Provide the (x, y) coordinate of the cell's center where the given text is located.  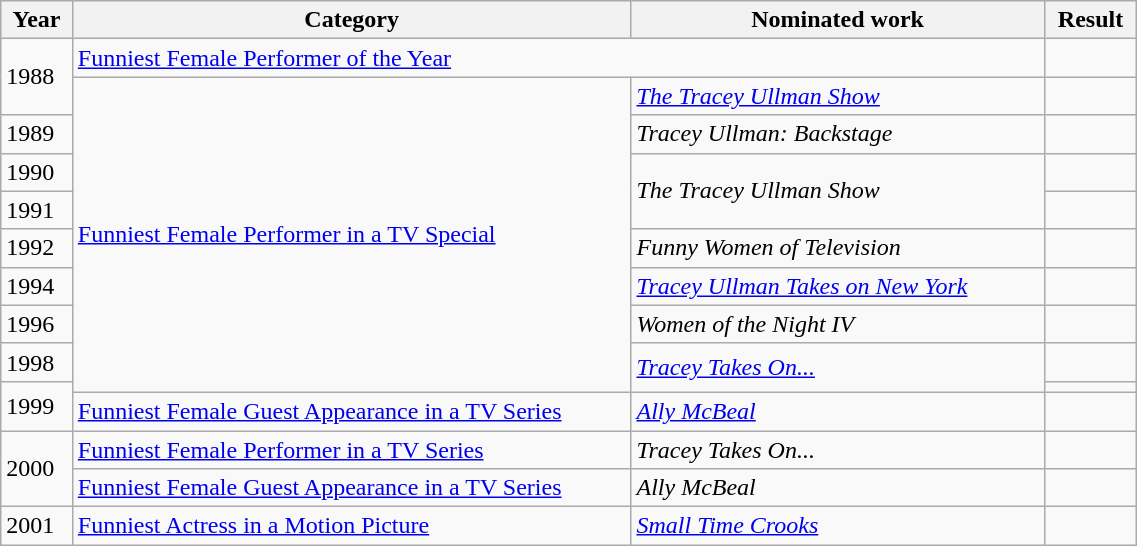
Nominated work (838, 20)
1989 (37, 134)
2000 (37, 468)
Funniest Female Performer in a TV Series (352, 449)
Result (1090, 20)
1994 (37, 286)
1998 (37, 362)
Year (37, 20)
Tracey Ullman Takes on New York (838, 286)
Small Time Crooks (838, 526)
Funniest Actress in a Motion Picture (352, 526)
1988 (37, 77)
Funny Women of Television (838, 248)
1992 (37, 248)
2001 (37, 526)
1996 (37, 324)
Funniest Female Performer of the Year (558, 58)
1999 (37, 406)
1990 (37, 172)
Category (352, 20)
Funniest Female Performer in a TV Special (352, 235)
Women of the Night IV (838, 324)
Tracey Ullman: Backstage (838, 134)
1991 (37, 210)
